Output the (x, y) coordinate of the center of the cell containing the given text.  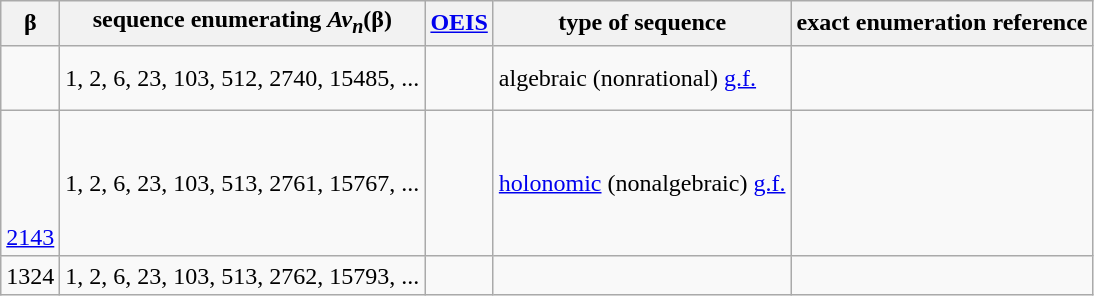
holonomic (nonalgebraic) g.f. (642, 183)
algebraic (nonrational) g.f. (642, 78)
sequence enumerating Avn(β) (242, 23)
1324 (30, 275)
β (30, 23)
1, 2, 6, 23, 103, 513, 2762, 15793, ... (242, 275)
type of sequence (642, 23)
1, 2, 6, 23, 103, 512, 2740, 15485, ... (242, 78)
exact enumeration reference (942, 23)
OEIS (459, 23)
2143 (30, 183)
1, 2, 6, 23, 103, 513, 2761, 15767, ... (242, 183)
